Determine the (x, y) coordinate at the center of the cell enclosing the given text.  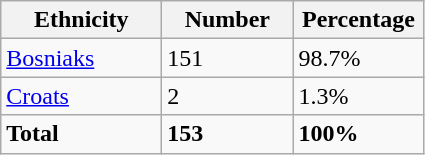
2 (228, 96)
151 (228, 58)
Bosniaks (82, 58)
Croats (82, 96)
1.3% (358, 96)
98.7% (358, 58)
153 (228, 134)
Percentage (358, 20)
100% (358, 134)
Ethnicity (82, 20)
Total (82, 134)
Number (228, 20)
